Scan for the cell matching the given text and deliver its (X, Y) coordinate at center. 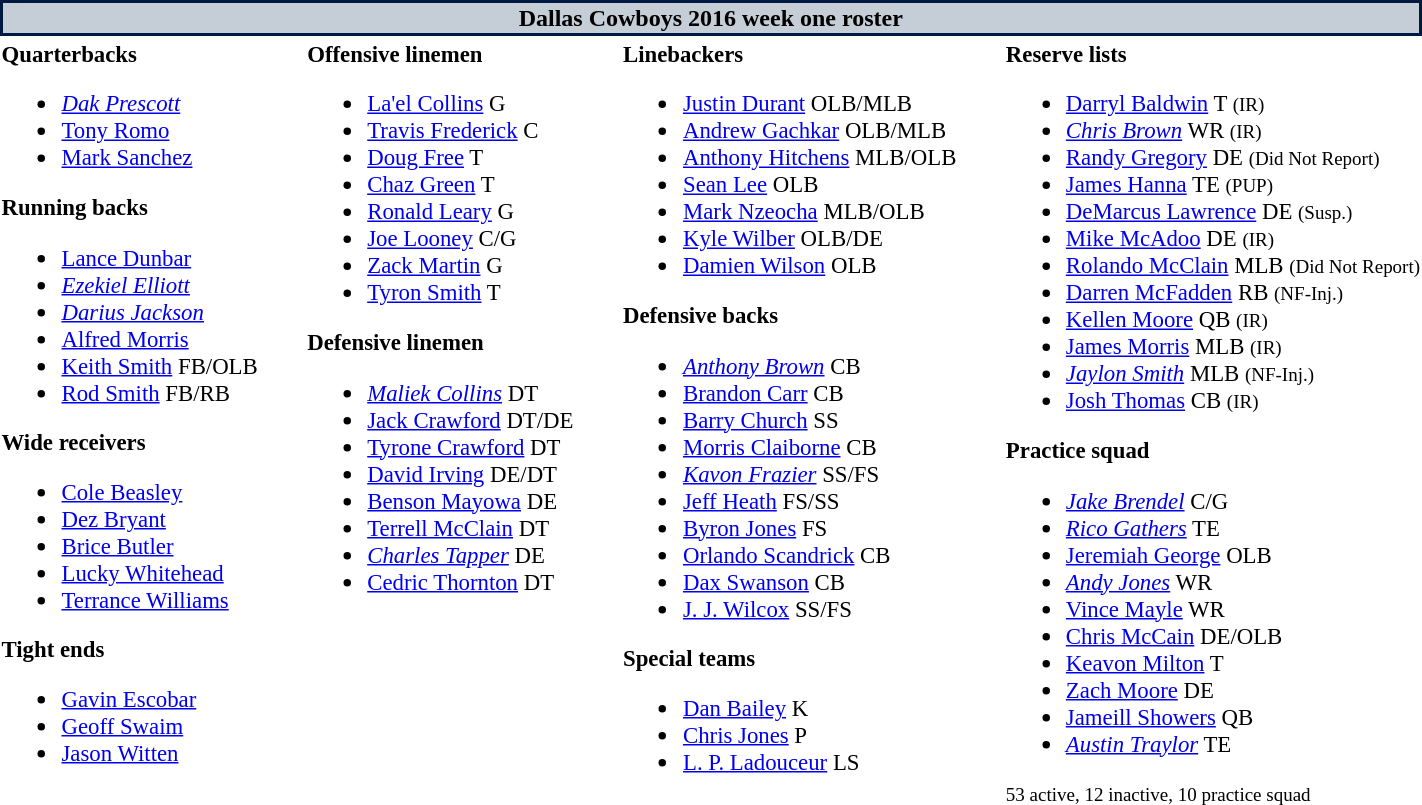
Dallas Cowboys 2016 week one roster (711, 18)
